From the cell containing the given text, extract its center point as [x, y] coordinate. 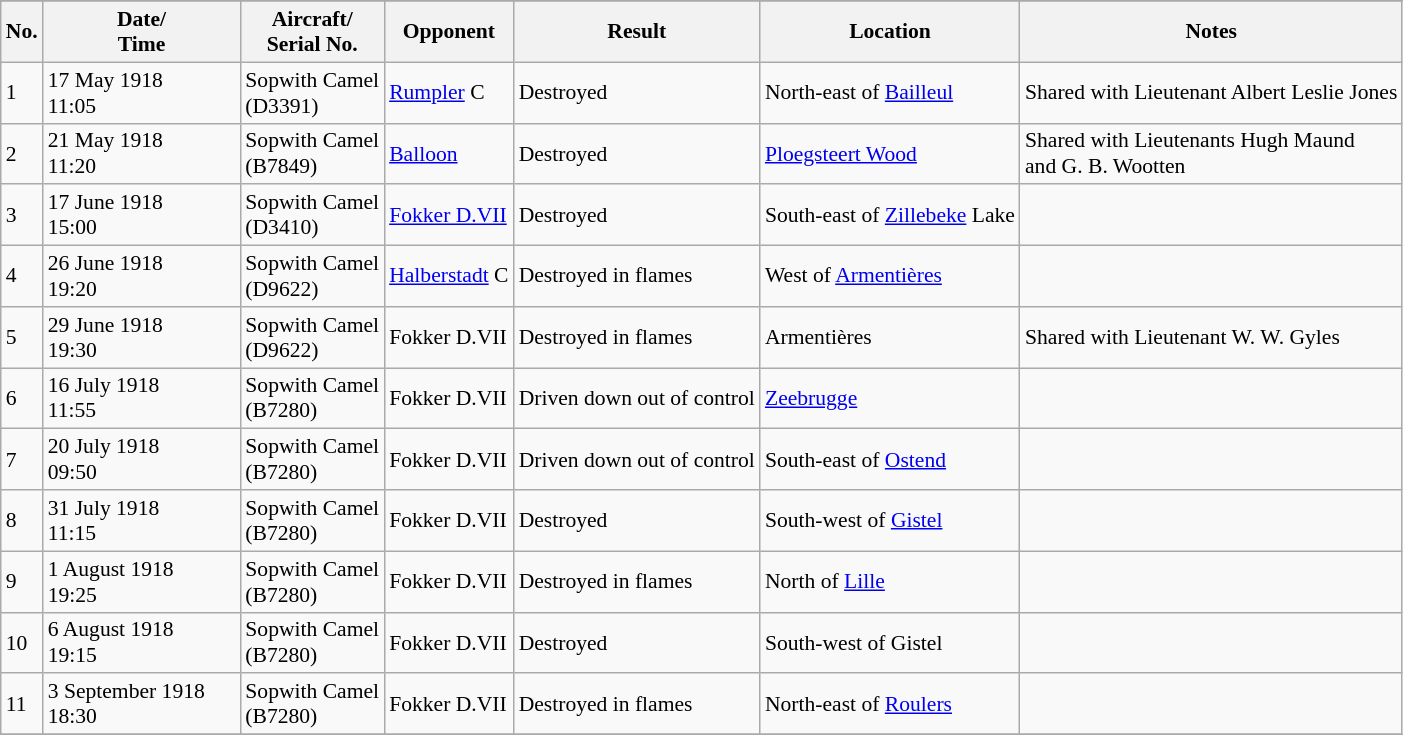
16 July 191811:55 [142, 398]
No. [22, 32]
Location [890, 32]
6 August 191819:15 [142, 642]
Sopwith Camel(D3410) [312, 216]
Halberstadt C [448, 276]
South-east of Ostend [890, 460]
11 [22, 704]
1 [22, 92]
21 May 191811:20 [142, 154]
Shared with Lieutenant Albert Leslie Jones [1211, 92]
3 [22, 216]
3 September 191818:30 [142, 704]
Aircraft/Serial No. [312, 32]
17 June 191815:00 [142, 216]
Sopwith Camel(D3391) [312, 92]
Armentières [890, 338]
North-east of Bailleul [890, 92]
Balloon [448, 154]
8 [22, 520]
West of Armentières [890, 276]
Date/Time [142, 32]
Shared with Lieutenant W. W. Gyles [1211, 338]
20 July 191809:50 [142, 460]
South-east of Zillebeke Lake [890, 216]
5 [22, 338]
Zeebrugge [890, 398]
26 June 191819:20 [142, 276]
29 June 191819:30 [142, 338]
6 [22, 398]
Opponent [448, 32]
Shared with Lieutenants Hugh Maundand G. B. Wootten [1211, 154]
17 May 191811:05 [142, 92]
7 [22, 460]
Rumpler C [448, 92]
Ploegsteert Wood [890, 154]
Notes [1211, 32]
Result [637, 32]
North-east of Roulers [890, 704]
9 [22, 582]
10 [22, 642]
Sopwith Camel(B7849) [312, 154]
31 July 191811:15 [142, 520]
1 August 191819:25 [142, 582]
4 [22, 276]
2 [22, 154]
North of Lille [890, 582]
